For the text-containing cell, return its midpoint in [X, Y] coordinate format. 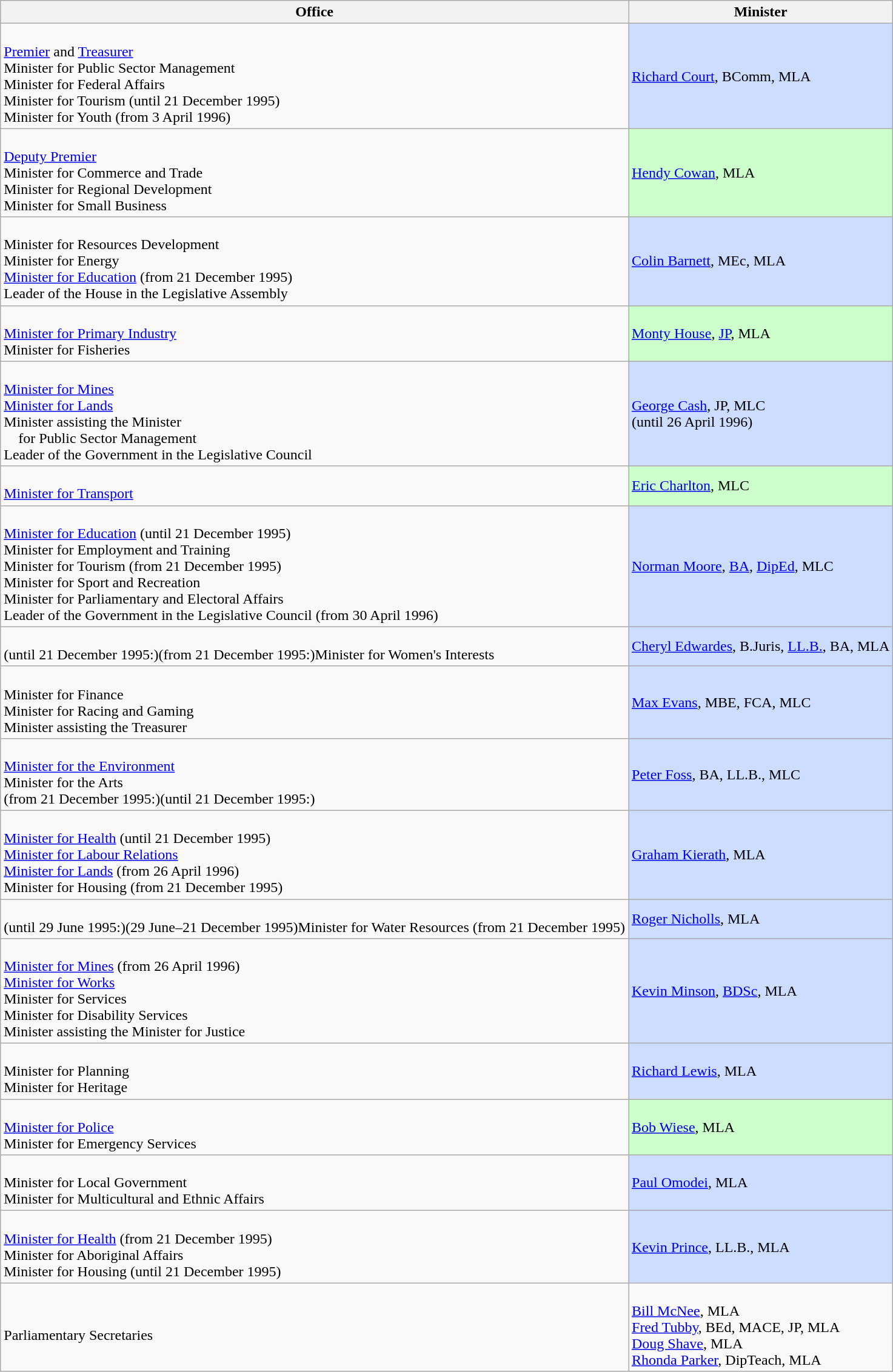
Minister for Transport [315, 486]
Hendy Cowan, MLA [760, 173]
Roger Nicholls, MLA [760, 919]
Max Evans, MBE, FCA, MLC [760, 702]
Peter Foss, BA, LL.B., MLC [760, 774]
Minister for Police Minister for Emergency Services [315, 1127]
(until 29 June 1995:)(29 June–21 December 1995)Minister for Water Resources (from 21 December 1995) [315, 919]
Minister for Resources Development Minister for Energy Minister for Education (from 21 December 1995) Leader of the House in the Legislative Assembly [315, 261]
Office [315, 12]
Cheryl Edwardes, B.Juris, LL.B., BA, MLA [760, 646]
Eric Charlton, MLC [760, 486]
Monty House, JP, MLA [760, 333]
Minister for Finance Minister for Racing and Gaming Minister assisting the Treasurer [315, 702]
Graham Kierath, MLA [760, 854]
Kevin Minson, BDSc, MLA [760, 991]
Deputy Premier Minister for Commerce and Trade Minister for Regional Development Minister for Small Business [315, 173]
Colin Barnett, MEc, MLA [760, 261]
George Cash, JP, MLC(until 26 April 1996) [760, 413]
Parliamentary Secretaries [315, 1327]
Minister for Planning Minister for Heritage [315, 1071]
Minister for Local Government Minister for Multicultural and Ethnic Affairs [315, 1183]
Richard Court, BComm, MLA [760, 76]
Minister [760, 12]
Minister for the Environment Minister for the Arts(from 21 December 1995:)(until 21 December 1995:) [315, 774]
Minister for Health (from 21 December 1995) Minister for Aboriginal Affairs Minister for Housing (until 21 December 1995) [315, 1247]
Paul Omodei, MLA [760, 1183]
Minister for Primary Industry Minister for Fisheries [315, 333]
(until 21 December 1995:)(from 21 December 1995:)Minister for Women's Interests [315, 646]
Norman Moore, BA, DipEd, MLC [760, 566]
Bill McNee, MLA Fred Tubby, BEd, MACE, JP, MLA Doug Shave, MLA Rhonda Parker, DipTeach, MLA [760, 1327]
Bob Wiese, MLA [760, 1127]
Kevin Prince, LL.B., MLA [760, 1247]
Richard Lewis, MLA [760, 1071]
